Return the (X, Y) coordinate for the center point of the cell that contains the specified text.  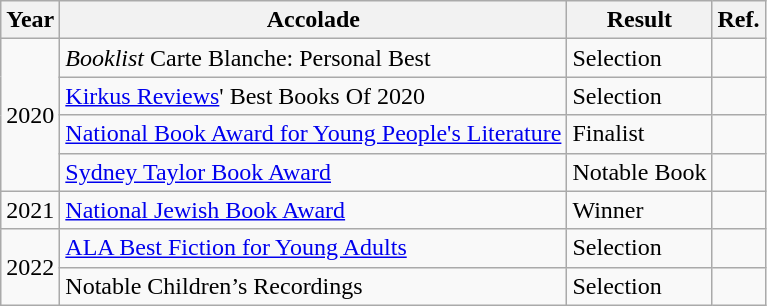
Finalist (640, 134)
2022 (30, 267)
Year (30, 20)
Winner (640, 210)
Sydney Taylor Book Award (314, 172)
Accolade (314, 20)
Notable Children’s Recordings (314, 286)
2021 (30, 210)
Booklist Carte Blanche: Personal Best (314, 58)
ALA Best Fiction for Young Adults (314, 248)
National Book Award for Young People's Literature (314, 134)
National Jewish Book Award (314, 210)
2020 (30, 115)
Result (640, 20)
Notable Book (640, 172)
Ref. (738, 20)
Kirkus Reviews' Best Books Of 2020 (314, 96)
